Identify which cell holds the provided text, then report its [X, Y] central coordinate. 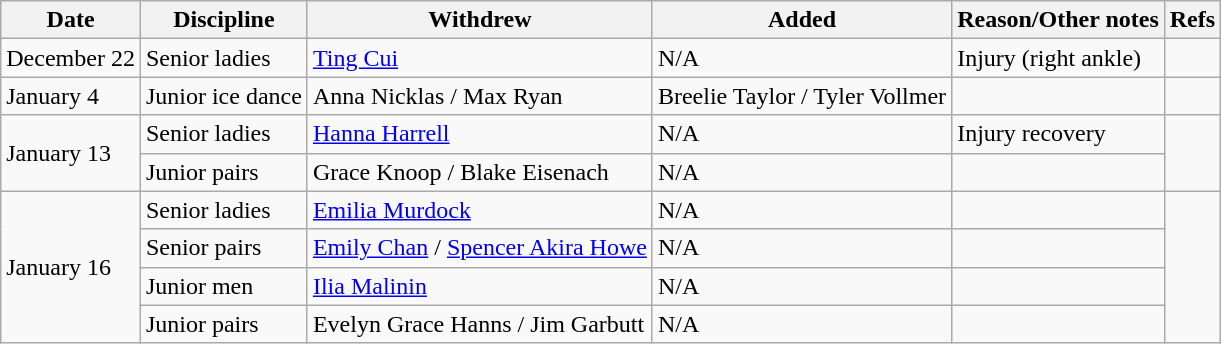
Emilia Murdock [480, 210]
January 4 [71, 96]
Withdrew [480, 20]
December 22 [71, 58]
January 16 [71, 267]
Senior pairs [224, 248]
Injury recovery [1058, 134]
Junior men [224, 286]
Refs [1192, 20]
Breelie Taylor / Tyler Vollmer [802, 96]
Evelyn Grace Hanns / Jim Garbutt [480, 324]
Hanna Harrell [480, 134]
Injury (right ankle) [1058, 58]
Discipline [224, 20]
Ilia Malinin [480, 286]
Anna Nicklas / Max Ryan [480, 96]
Emily Chan / Spencer Akira Howe [480, 248]
Date [71, 20]
Ting Cui [480, 58]
Junior ice dance [224, 96]
Reason/Other notes [1058, 20]
Grace Knoop / Blake Eisenach [480, 172]
January 13 [71, 153]
Added [802, 20]
